Capture the cell that displays the provided text and extract its (X, Y) central coordinate. 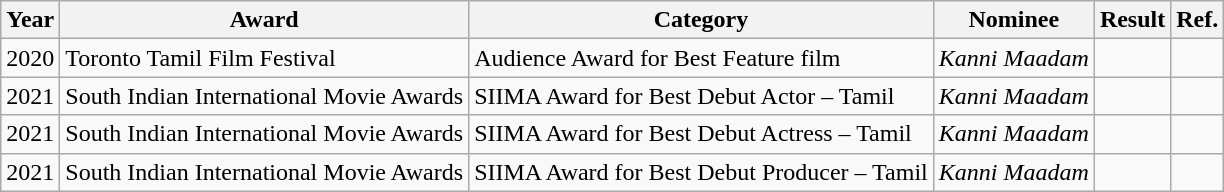
Award (264, 20)
Year (30, 20)
SIIMA Award for Best Debut Actor – Tamil (702, 96)
2020 (30, 58)
SIIMA Award for Best Debut Producer – Tamil (702, 172)
Category (702, 20)
Nominee (1014, 20)
Audience Award for Best Feature film (702, 58)
Result (1132, 20)
Toronto Tamil Film Festival (264, 58)
Ref. (1198, 20)
SIIMA Award for Best Debut Actress – Tamil (702, 134)
